Find where the given text appears and provide that cell's center as [x, y] coordinate. 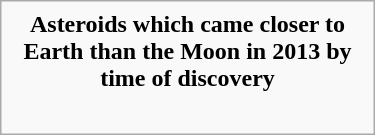
Asteroids which came closer to Earth than the Moon in 2013 by time of discovery [187, 51]
